Provide the (x, y) coordinate of the cell's center where the given text is located.  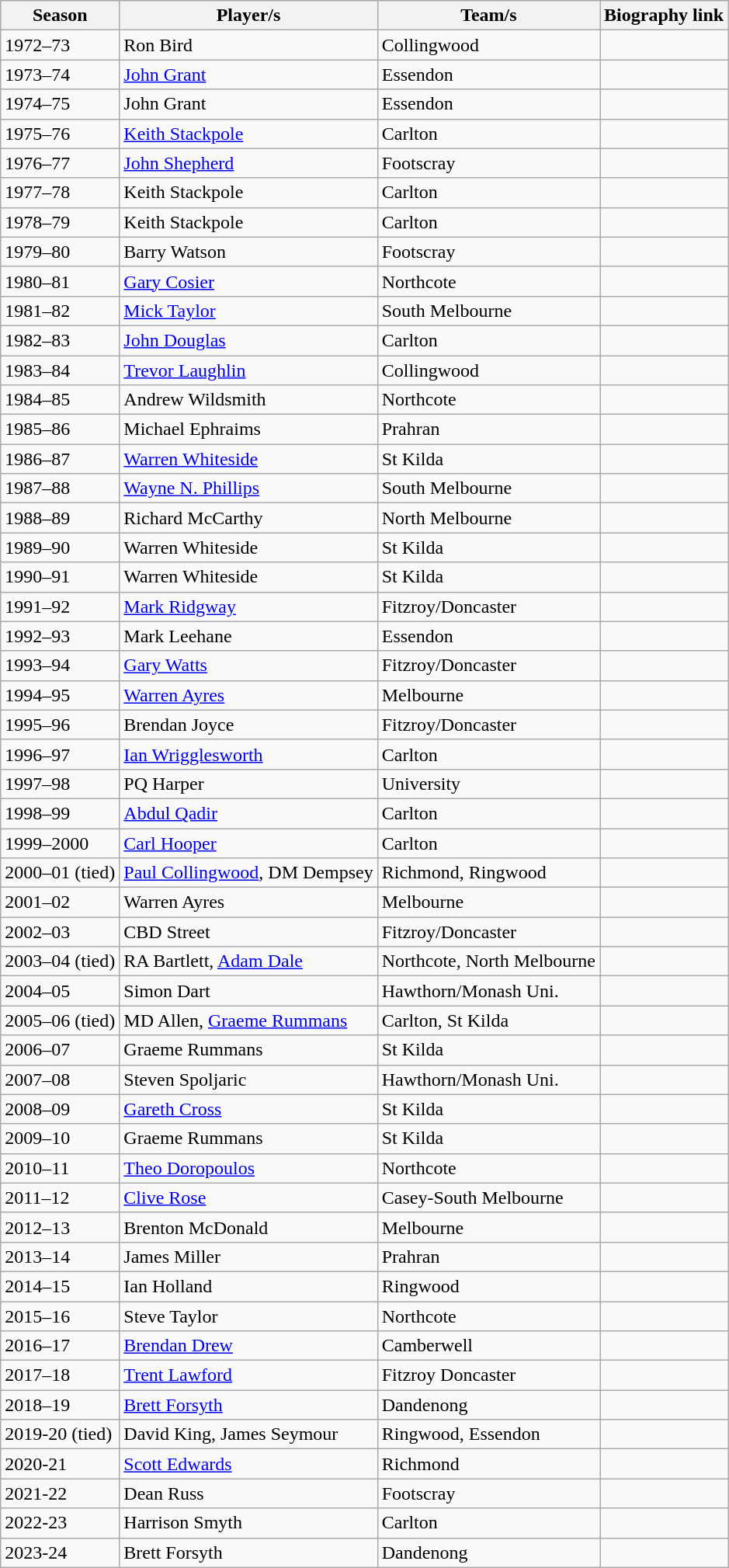
1980–81 (61, 281)
2023-24 (61, 1552)
Ian Wrigglesworth (248, 754)
Richmond, Ringwood (488, 873)
2008–09 (61, 1109)
2005–06 (tied) (61, 1020)
Ian Holland (248, 1286)
2006–07 (61, 1050)
Wayne N. Phillips (248, 488)
1997–98 (61, 784)
1998–99 (61, 813)
Mick Taylor (248, 311)
Fitzroy Doncaster (488, 1375)
1994–95 (61, 695)
1979–80 (61, 252)
Camberwell (488, 1346)
Gary Watts (248, 666)
Player/s (248, 16)
2007–08 (61, 1080)
Theo Doropoulos (248, 1168)
Clive Rose (248, 1198)
1993–94 (61, 666)
2017–18 (61, 1375)
2021-22 (61, 1493)
1977–78 (61, 193)
Michael Ephraims (248, 429)
1973–74 (61, 75)
Barry Watson (248, 252)
2011–12 (61, 1198)
Andrew Wildsmith (248, 400)
2012–13 (61, 1227)
University (488, 784)
Brendan Joyce (248, 725)
North Melbourne (488, 518)
2022-23 (61, 1523)
1983–84 (61, 370)
PQ Harper (248, 784)
2014–15 (61, 1286)
Steve Taylor (248, 1316)
Northcote, North Melbourne (488, 961)
Gareth Cross (248, 1109)
Scott Edwards (248, 1464)
MD Allen, Graeme Rummans (248, 1020)
1975–76 (61, 134)
2009–10 (61, 1139)
Brenton McDonald (248, 1227)
2018–19 (61, 1405)
Mark Ridgway (248, 607)
CBD Street (248, 932)
1976–77 (61, 163)
Ringwood, Essendon (488, 1434)
Biography link (665, 16)
1981–82 (61, 311)
1984–85 (61, 400)
1987–88 (61, 488)
John Shepherd (248, 163)
2003–04 (tied) (61, 961)
James Miller (248, 1257)
1990–91 (61, 577)
Trent Lawford (248, 1375)
Casey-South Melbourne (488, 1198)
2019-20 (tied) (61, 1434)
1991–92 (61, 607)
Brendan Drew (248, 1346)
1982–83 (61, 340)
1972–73 (61, 45)
Paul Collingwood, DM Dempsey (248, 873)
RA Bartlett, Adam Dale (248, 961)
Gary Cosier (248, 281)
John Douglas (248, 340)
Carl Hooper (248, 843)
Team/s (488, 16)
1978–79 (61, 222)
Steven Spoljaric (248, 1080)
1999–2000 (61, 843)
Ringwood (488, 1286)
1974–75 (61, 104)
1985–86 (61, 429)
Harrison Smyth (248, 1523)
1988–89 (61, 518)
2000–01 (tied) (61, 873)
Abdul Qadir (248, 813)
2001–02 (61, 902)
2015–16 (61, 1316)
Carlton, St Kilda (488, 1020)
Richmond (488, 1464)
Mark Leehane (248, 636)
2010–11 (61, 1168)
Richard McCarthy (248, 518)
1986–87 (61, 459)
1995–96 (61, 725)
2013–14 (61, 1257)
Dean Russ (248, 1493)
1989–90 (61, 548)
David King, James Seymour (248, 1434)
Season (61, 16)
Trevor Laughlin (248, 370)
2002–03 (61, 932)
2020-21 (61, 1464)
1996–97 (61, 754)
2016–17 (61, 1346)
2004–05 (61, 991)
1992–93 (61, 636)
Ron Bird (248, 45)
Simon Dart (248, 991)
